From the cell containing the given text, extract its center point as (x, y) coordinate. 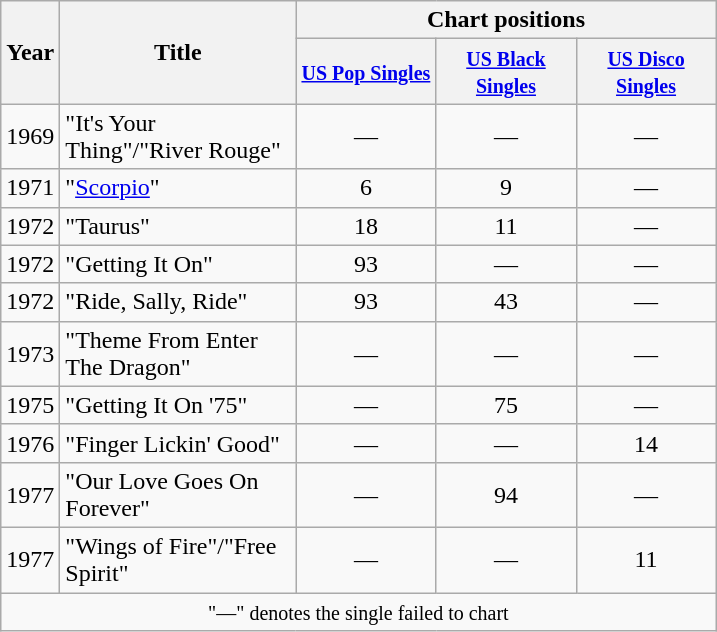
"Getting It On" (178, 264)
1969 (30, 136)
94 (506, 494)
1971 (30, 188)
Year (30, 52)
US Disco Singles (646, 72)
"Taurus" (178, 226)
1976 (30, 443)
18 (366, 226)
"—" denotes the single failed to chart (358, 611)
Title (178, 52)
6 (366, 188)
1973 (30, 354)
Chart positions (506, 20)
43 (506, 302)
US Black Singles (506, 72)
"Our Love Goes On Forever" (178, 494)
9 (506, 188)
"It's Your Thing"/"River Rouge" (178, 136)
75 (506, 405)
"Finger Lickin' Good" (178, 443)
"Theme From Enter The Dragon" (178, 354)
14 (646, 443)
"Scorpio" (178, 188)
1975 (30, 405)
US Pop Singles (366, 72)
"Getting It On '75" (178, 405)
"Ride, Sally, Ride" (178, 302)
"Wings of Fire"/"Free Spirit" (178, 560)
